Locate the cell with the specified text and output its (x, y) center coordinate. 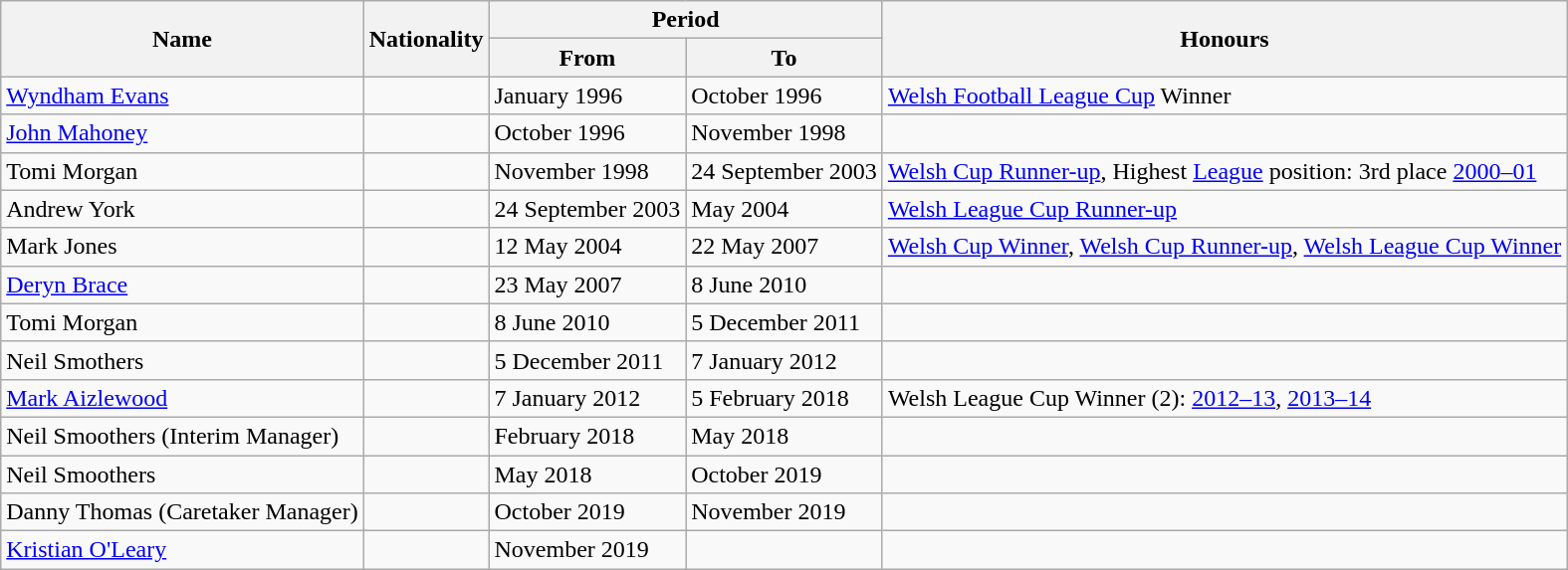
John Mahoney (182, 133)
To (784, 58)
Neil Smoothers (182, 475)
January 1996 (587, 95)
Neil Smothers (182, 360)
Honours (1225, 39)
5 February 2018 (784, 398)
Mark Aizlewood (182, 398)
May 2004 (784, 209)
Mark Jones (182, 247)
12 May 2004 (587, 247)
February 2018 (587, 436)
Welsh Football League Cup Winner (1225, 95)
Wyndham Evans (182, 95)
Kristian O'Leary (182, 550)
23 May 2007 (587, 285)
22 May 2007 (784, 247)
Welsh Cup Winner, Welsh Cup Runner-up, Welsh League Cup Winner (1225, 247)
Danny Thomas (Caretaker Manager) (182, 512)
Nationality (426, 39)
Deryn Brace (182, 285)
Name (182, 39)
Neil Smoothers (Interim Manager) (182, 436)
From (587, 58)
Andrew York (182, 209)
Period (685, 20)
Welsh Cup Runner-up, Highest League position: 3rd place 2000–01 (1225, 171)
Welsh League Cup Winner (2): 2012–13, 2013–14 (1225, 398)
Welsh League Cup Runner-up (1225, 209)
